Identify which cell holds the provided text, then report its (x, y) central coordinate. 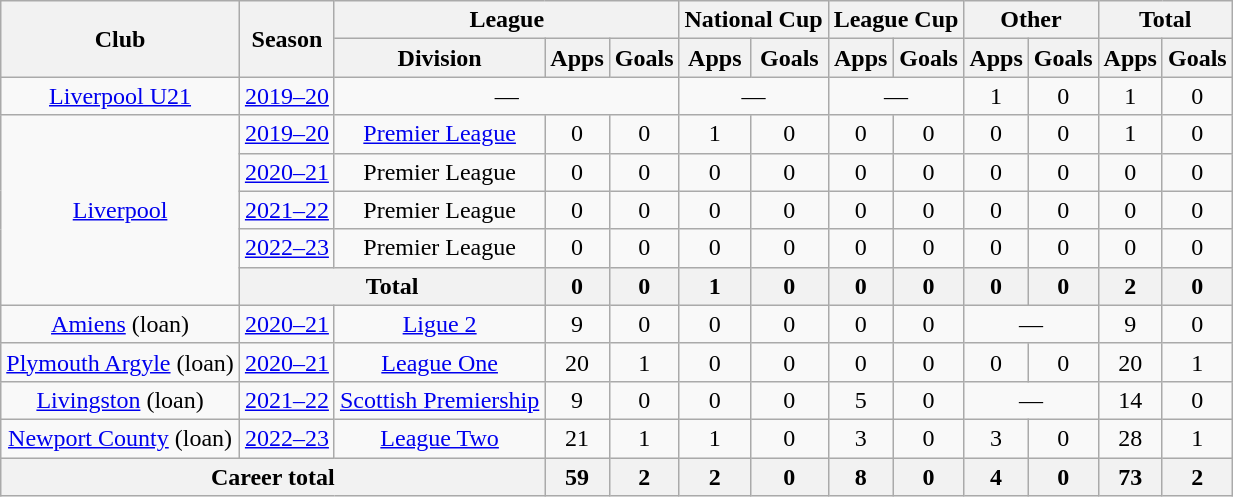
14 (1130, 400)
League Two (439, 438)
Livingston (loan) (120, 400)
National Cup (754, 20)
Ligue 2 (439, 324)
28 (1130, 438)
Division (439, 58)
Amiens (loan) (120, 324)
Plymouth Argyle (loan) (120, 362)
League (506, 20)
21 (577, 438)
Scottish Premiership (439, 400)
League Cup (896, 20)
Other (1031, 20)
Liverpool (120, 210)
73 (1130, 477)
5 (860, 400)
4 (996, 477)
8 (860, 477)
Club (120, 39)
59 (577, 477)
League One (439, 362)
Career total (273, 477)
Season (286, 39)
Newport County (loan) (120, 438)
Liverpool U21 (120, 96)
